Pinpoint the cell where the given text exists, returning its (X, Y) midpoint coordinate. 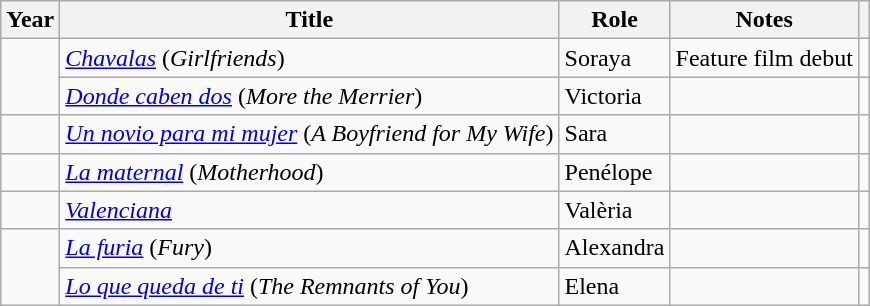
Victoria (614, 96)
Valèria (614, 210)
La maternal (Motherhood) (310, 172)
Penélope (614, 172)
Lo que queda de ti (The Remnants of You) (310, 286)
Donde caben dos (More the Merrier) (310, 96)
Sara (614, 134)
Role (614, 20)
Year (30, 20)
Alexandra (614, 248)
Soraya (614, 58)
Chavalas (Girlfriends) (310, 58)
Title (310, 20)
Elena (614, 286)
Notes (764, 20)
Feature film debut (764, 58)
Un novio para mi mujer (A Boyfriend for My Wife) (310, 134)
La furia (Fury) (310, 248)
Valenciana (310, 210)
